Extract the [X, Y] coordinate from the center of the cell holding the provided text.  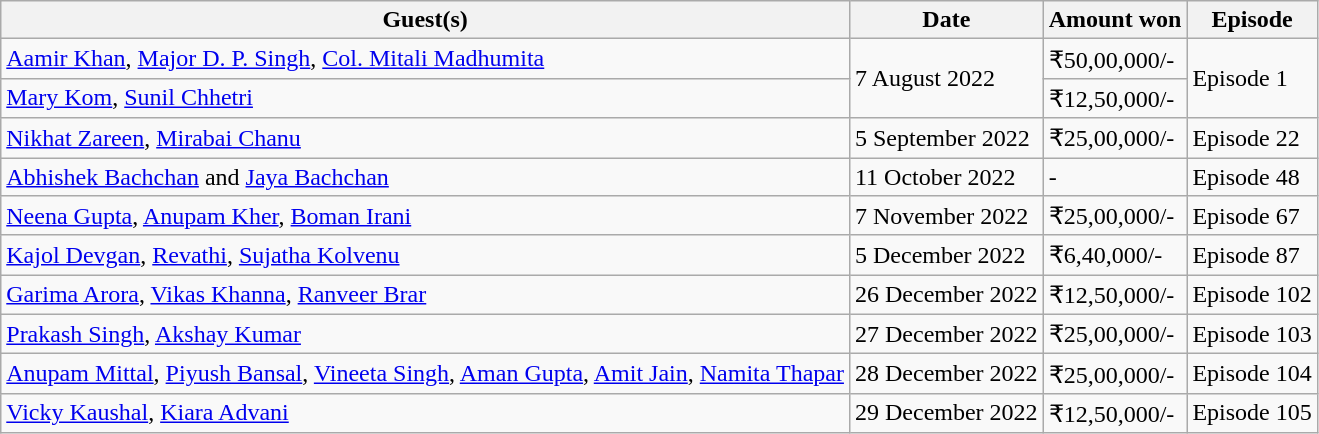
- [1115, 177]
7 November 2022 [946, 216]
Vicky Kaushal, Kiara Advani [426, 413]
₹6,40,000/- [1115, 255]
27 December 2022 [946, 334]
Episode 104 [1252, 374]
Episode 48 [1252, 177]
28 December 2022 [946, 374]
Episode 102 [1252, 295]
Nikhat Zareen, Mirabai Chanu [426, 138]
Neena Gupta, Anupam Kher, Boman Irani [426, 216]
Episode 105 [1252, 413]
11 October 2022 [946, 177]
Episode 87 [1252, 255]
Guest(s) [426, 20]
Abhishek Bachchan and Jaya Bachchan [426, 177]
5 December 2022 [946, 255]
₹50,00,000/- [1115, 59]
7 August 2022 [946, 78]
26 December 2022 [946, 295]
Anupam Mittal, Piyush Bansal, Vineeta Singh, Aman Gupta, Amit Jain, Namita Thapar [426, 374]
Episode 67 [1252, 216]
Prakash Singh, Akshay Kumar [426, 334]
Date [946, 20]
5 September 2022 [946, 138]
Garima Arora, Vikas Khanna, Ranveer Brar [426, 295]
Mary Kom, Sunil Chhetri [426, 98]
Episode 1 [1252, 78]
Episode 103 [1252, 334]
29 December 2022 [946, 413]
Episode 22 [1252, 138]
Amount won [1115, 20]
Episode [1252, 20]
Aamir Khan, Major D. P. Singh, Col. Mitali Madhumita [426, 59]
Kajol Devgan, Revathi, Sujatha Kolvenu [426, 255]
